Find where the given text appears and provide that cell's center as [x, y] coordinate. 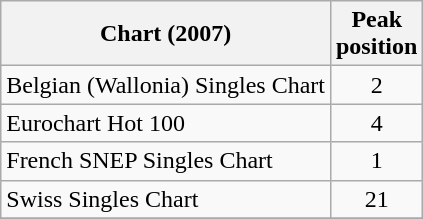
French SNEP Singles Chart [166, 161]
Swiss Singles Chart [166, 199]
4 [376, 123]
Peakposition [376, 34]
Eurochart Hot 100 [166, 123]
2 [376, 85]
1 [376, 161]
Belgian (Wallonia) Singles Chart [166, 85]
21 [376, 199]
Chart (2007) [166, 34]
